For the text-containing cell, return its midpoint in [X, Y] coordinate format. 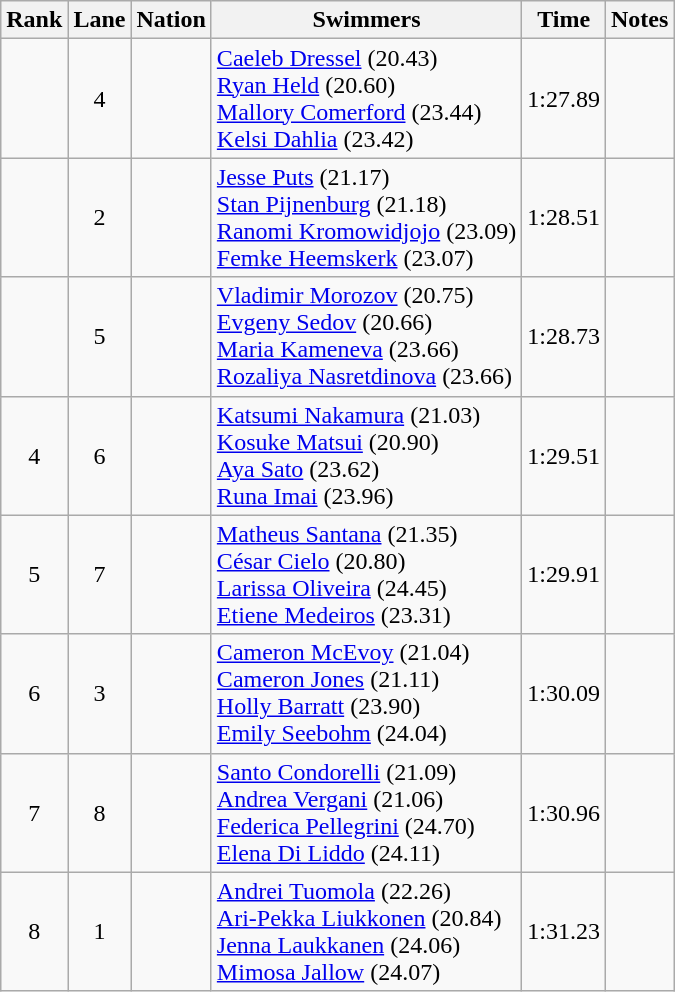
1:30.09 [564, 694]
1:29.51 [564, 456]
Caeleb Dressel (20.43)Ryan Held (20.60)Mallory Comerford (23.44)Kelsi Dahlia (23.42) [366, 98]
Time [564, 20]
1:29.91 [564, 574]
1:27.89 [564, 98]
Cameron McEvoy (21.04)Cameron Jones (21.11)Holly Barratt (23.90)Emily Seebohm (24.04) [366, 694]
Lane [100, 20]
Matheus Santana (21.35)César Cielo (20.80)Larissa Oliveira (24.45)Etiene Medeiros (23.31) [366, 574]
Vladimir Morozov (20.75)Evgeny Sedov (20.66)Maria Kameneva (23.66)Rozaliya Nasretdinova (23.66) [366, 336]
1:31.23 [564, 932]
1:30.96 [564, 812]
3 [100, 694]
Jesse Puts (21.17)Stan Pijnenburg (21.18)Ranomi Kromowidjojo (23.09)Femke Heemskerk (23.07) [366, 218]
1:28.51 [564, 218]
Notes [639, 20]
Swimmers [366, 20]
1 [100, 932]
Santo Condorelli (21.09)Andrea Vergani (21.06)Federica Pellegrini (24.70)Elena Di Liddo (24.11) [366, 812]
Rank [34, 20]
Nation [171, 20]
1:28.73 [564, 336]
2 [100, 218]
Andrei Tuomola (22.26)Ari-Pekka Liukkonen (20.84)Jenna Laukkanen (24.06)Mimosa Jallow (24.07) [366, 932]
Katsumi Nakamura (21.03) Kosuke Matsui (20.90)Aya Sato (23.62)Runa Imai (23.96) [366, 456]
